Provide the [X, Y] coordinate of the cell's center where the given text is located.  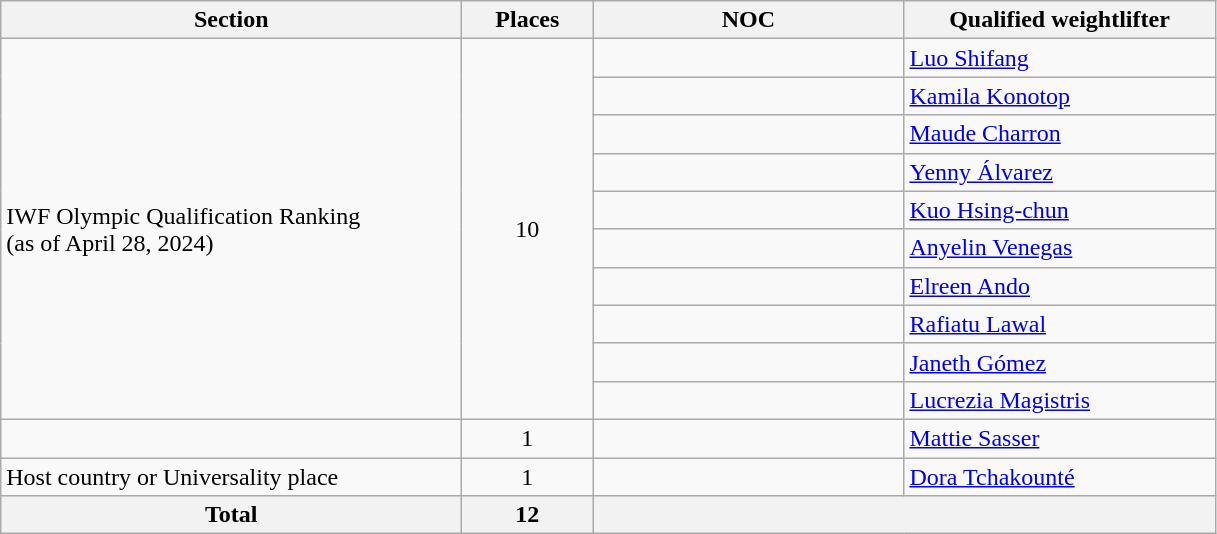
Total [232, 515]
12 [528, 515]
10 [528, 230]
Yenny Álvarez [1060, 172]
Maude Charron [1060, 134]
Kamila Konotop [1060, 96]
Places [528, 20]
Anyelin Venegas [1060, 248]
Section [232, 20]
Elreen Ando [1060, 286]
Lucrezia Magistris [1060, 400]
Dora Tchakounté [1060, 477]
IWF Olympic Qualification Ranking(as of April 28, 2024) [232, 230]
Rafiatu Lawal [1060, 324]
Host country or Universality place [232, 477]
Kuo Hsing-chun [1060, 210]
NOC [748, 20]
Qualified weightlifter [1060, 20]
Luo Shifang [1060, 58]
Janeth Gómez [1060, 362]
Mattie Sasser [1060, 438]
